From the cell containing the given text, extract its center point as (X, Y) coordinate. 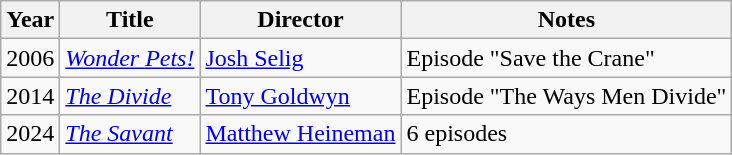
Episode "Save the Crane" (566, 58)
Director (300, 20)
The Divide (130, 96)
Title (130, 20)
2014 (30, 96)
Wonder Pets! (130, 58)
Episode "The Ways Men Divide" (566, 96)
Josh Selig (300, 58)
Year (30, 20)
Notes (566, 20)
2006 (30, 58)
Matthew Heineman (300, 134)
2024 (30, 134)
6 episodes (566, 134)
The Savant (130, 134)
Tony Goldwyn (300, 96)
